Find where the given text appears and provide that cell's center as [X, Y] coordinate. 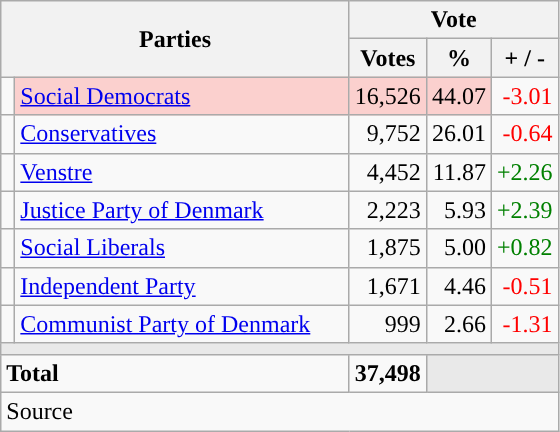
-1.31 [524, 324]
Source [280, 411]
Social Liberals [182, 248]
Justice Party of Denmark [182, 210]
Venstre [182, 172]
4.46 [458, 286]
-0.51 [524, 286]
2,223 [388, 210]
+ / - [524, 58]
11.87 [458, 172]
Communist Party of Denmark [182, 324]
Vote [454, 20]
Conservatives [182, 134]
9,752 [388, 134]
999 [388, 324]
+2.39 [524, 210]
44.07 [458, 96]
% [458, 58]
Social Democrats [182, 96]
5.00 [458, 248]
5.93 [458, 210]
Votes [388, 58]
+0.82 [524, 248]
Total [176, 373]
4,452 [388, 172]
37,498 [388, 373]
1,671 [388, 286]
Independent Party [182, 286]
16,526 [388, 96]
Parties [176, 39]
26.01 [458, 134]
+2.26 [524, 172]
2.66 [458, 324]
-0.64 [524, 134]
1,875 [388, 248]
-3.01 [524, 96]
